Search for the cell housing the specified text and yield its (x, y) center coordinate. 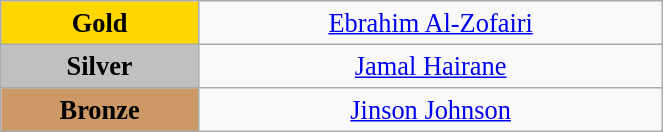
Bronze (100, 109)
Ebrahim Al-Zofairi (430, 22)
Jamal Hairane (430, 66)
Silver (100, 66)
Jinson Johnson (430, 109)
Gold (100, 22)
